Return [X, Y] of the center of cell containing provided text 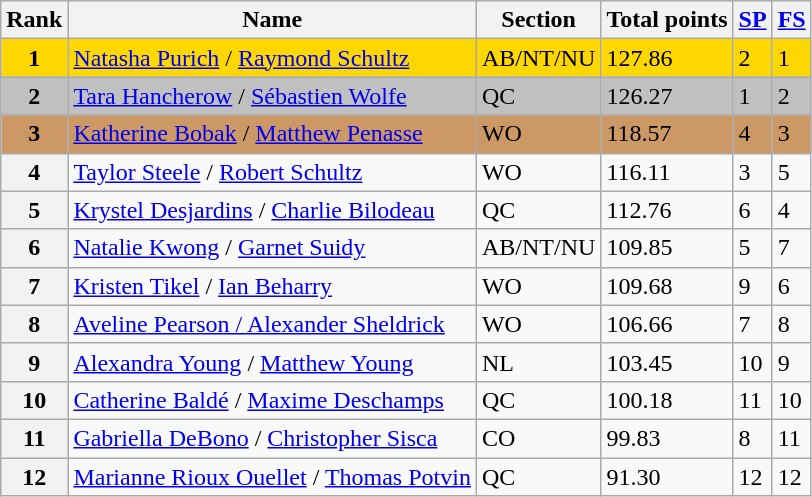
Marianne Rioux Ouellet / Thomas Potvin [272, 477]
NL [538, 362]
Kristen Tikel / Ian Beharry [272, 286]
112.76 [667, 210]
118.57 [667, 134]
103.45 [667, 362]
Tara Hancherow / Sébastien Wolfe [272, 96]
106.66 [667, 324]
91.30 [667, 477]
109.85 [667, 248]
FS [792, 20]
Katherine Bobak / Matthew Penasse [272, 134]
Gabriella DeBono / Christopher Sisca [272, 438]
100.18 [667, 400]
126.27 [667, 96]
Name [272, 20]
Catherine Baldé / Maxime Deschamps [272, 400]
Aveline Pearson / Alexander Sheldrick [272, 324]
Alexandra Young / Matthew Young [272, 362]
99.83 [667, 438]
109.68 [667, 286]
Section [538, 20]
127.86 [667, 58]
SP [752, 20]
Krystel Desjardins / Charlie Bilodeau [272, 210]
Taylor Steele / Robert Schultz [272, 172]
CO [538, 438]
Natalie Kwong / Garnet Suidy [272, 248]
116.11 [667, 172]
Natasha Purich / Raymond Schultz [272, 58]
Total points [667, 20]
Rank [34, 20]
